For the text-containing cell, return its midpoint in [X, Y] coordinate format. 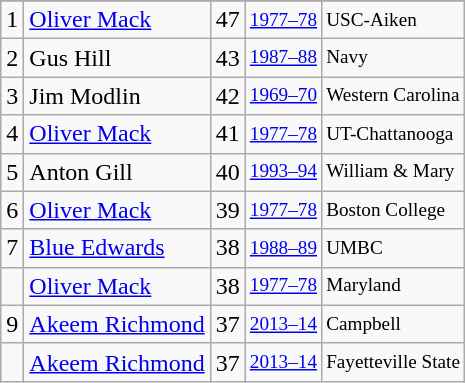
UT-Chattanooga [394, 134]
4 [12, 134]
40 [228, 172]
1987–88 [283, 58]
7 [12, 248]
1969–70 [283, 96]
5 [12, 172]
Campbell [394, 324]
Western Carolina [394, 96]
Blue Edwards [117, 248]
Jim Modlin [117, 96]
42 [228, 96]
3 [12, 96]
UMBC [394, 248]
Anton Gill [117, 172]
Boston College [394, 210]
Navy [394, 58]
1 [12, 20]
USC-Aiken [394, 20]
9 [12, 324]
41 [228, 134]
William & Mary [394, 172]
Maryland [394, 286]
Gus Hill [117, 58]
1988–89 [283, 248]
47 [228, 20]
1993–94 [283, 172]
2 [12, 58]
Fayetteville State [394, 362]
39 [228, 210]
43 [228, 58]
6 [12, 210]
